Locate the cell with the specified text and output its [x, y] center coordinate. 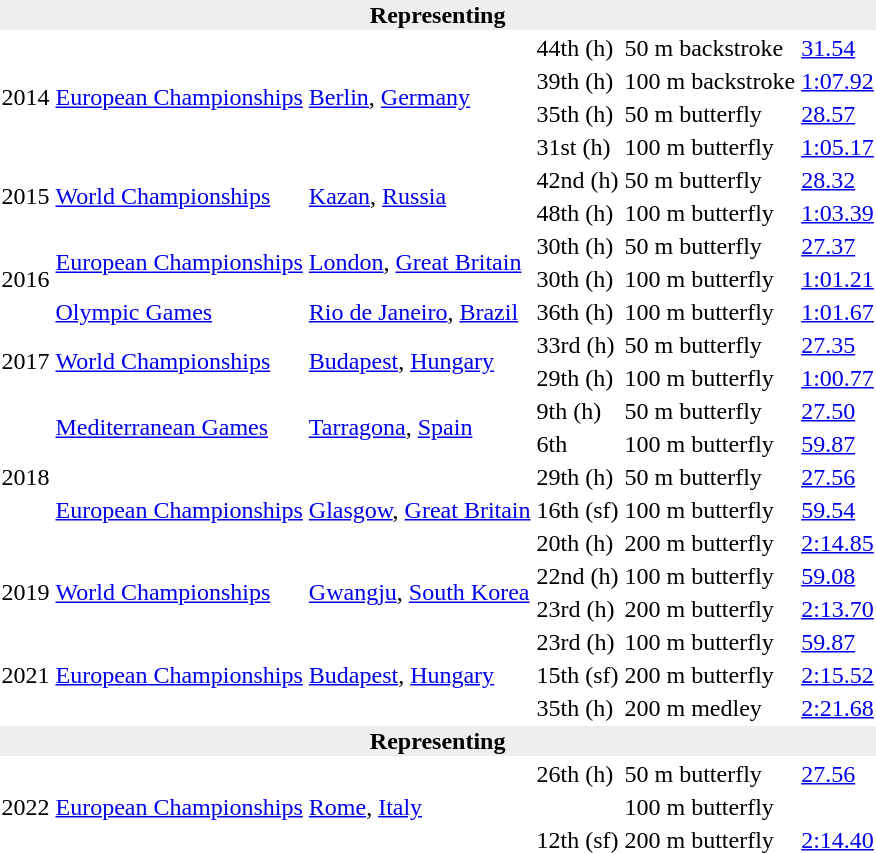
1:07.92 [838, 81]
20th (h) [578, 543]
2015 [26, 196]
39th (h) [578, 81]
2014 [26, 98]
Glasgow, Great Britain [420, 510]
16th (sf) [578, 510]
44th (h) [578, 48]
2:21.68 [838, 708]
48th (h) [578, 213]
1:00.77 [838, 378]
6th [578, 444]
22nd (h) [578, 576]
1:01.21 [838, 279]
Mediterranean Games [179, 428]
27.35 [838, 345]
50 m backstroke [710, 48]
42nd (h) [578, 180]
Tarragona, Spain [420, 428]
Berlin, Germany [420, 98]
31.54 [838, 48]
Kazan, Russia [420, 196]
200 m medley [710, 708]
2:13.70 [838, 609]
100 m backstroke [710, 81]
28.32 [838, 180]
27.37 [838, 246]
London, Great Britain [420, 262]
2017 [26, 362]
2:15.52 [838, 675]
28.57 [838, 114]
2016 [26, 279]
Olympic Games [179, 312]
9th (h) [578, 411]
Rio de Janeiro, Brazil [420, 312]
36th (h) [578, 312]
Gwangju, South Korea [420, 592]
59.08 [838, 576]
2021 [26, 675]
59.54 [838, 510]
26th (h) [578, 774]
31st (h) [578, 147]
1:05.17 [838, 147]
2018 [26, 477]
2019 [26, 592]
33rd (h) [578, 345]
1:01.67 [838, 312]
15th (sf) [578, 675]
27.50 [838, 411]
1:03.39 [838, 213]
2:14.85 [838, 543]
